Output the (X, Y) coordinate of the center of the cell containing the given text.  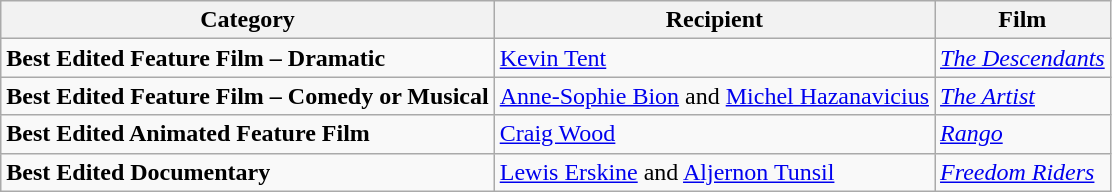
Lewis Erskine and Aljernon Tunsil (714, 172)
Freedom Riders (1022, 172)
Anne-Sophie Bion and Michel Hazanavicius (714, 96)
Kevin Tent (714, 58)
Category (248, 20)
The Artist (1022, 96)
Best Edited Documentary (248, 172)
Recipient (714, 20)
Rango (1022, 134)
Film (1022, 20)
Best Edited Feature Film – Dramatic (248, 58)
Craig Wood (714, 134)
The Descendants (1022, 58)
Best Edited Animated Feature Film (248, 134)
Best Edited Feature Film – Comedy or Musical (248, 96)
